Determine the [x, y] coordinate at the center of the cell enclosing the given text.  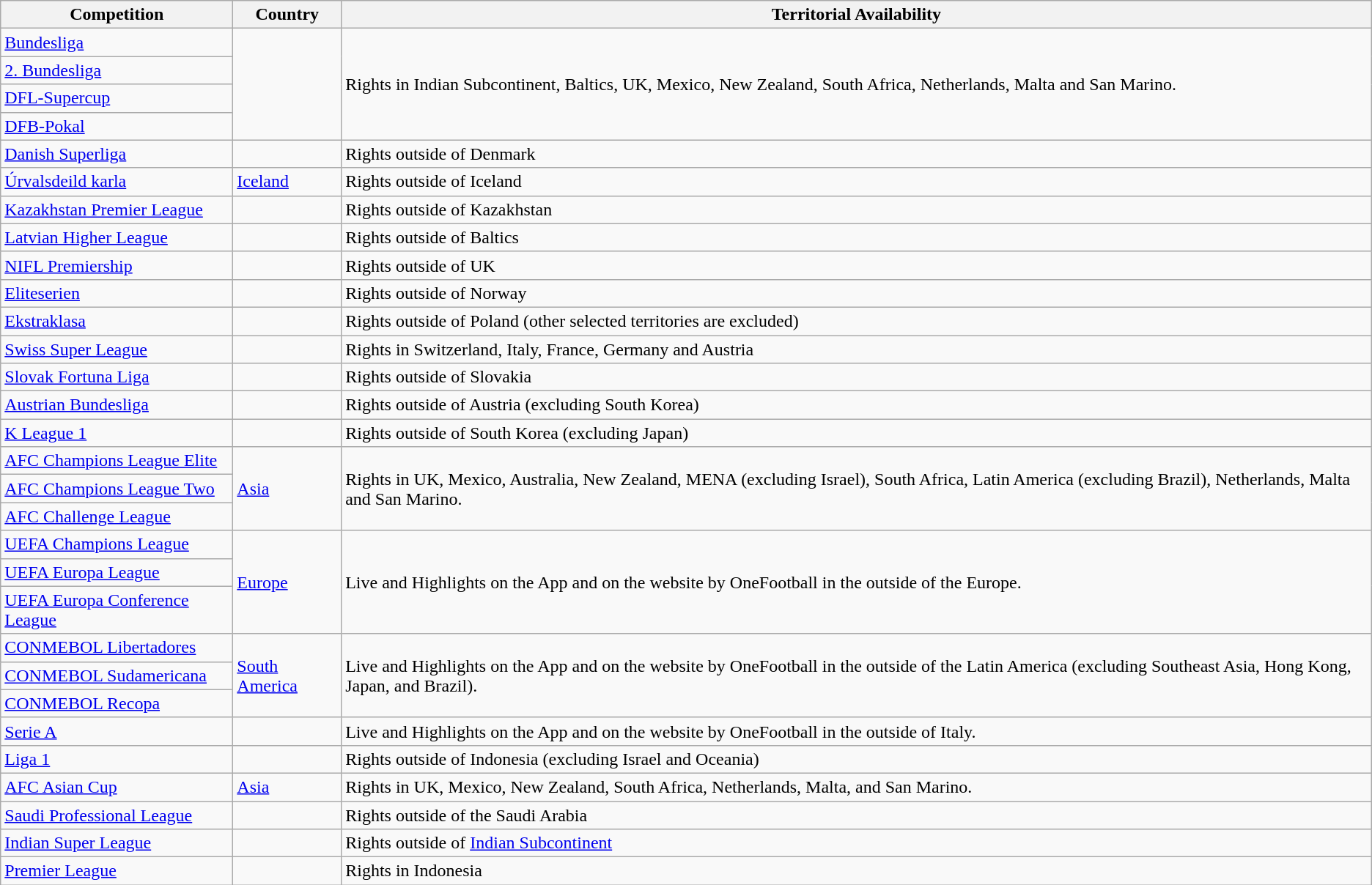
Live and Highlights on the App and on the website by OneFootball in the outside of the Europe. [857, 582]
Serie A [117, 731]
Rights in Indonesia [857, 871]
Danish Superliga [117, 154]
UEFA Europa Conference League [117, 610]
Rights outside of Poland (other selected territories are excluded) [857, 321]
Rights outside of the Saudi Arabia [857, 815]
Iceland [287, 182]
Rights outside of Slovakia [857, 377]
Rights in Indian Subcontinent, Baltics, UK, Mexico, New Zealand, South Africa, Netherlands, Malta and San Marino. [857, 84]
DFL-Supercup [117, 98]
Liga 1 [117, 759]
Slovak Fortuna Liga [117, 377]
UEFA Champions League [117, 544]
Kazakhstan Premier League [117, 210]
Saudi Professional League [117, 815]
CONMEBOL Recopa [117, 703]
Ekstraklasa [117, 321]
Swiss Super League [117, 349]
Rights outside of South Korea (excluding Japan) [857, 433]
DFB-Pokal [117, 126]
Rights outside of UK [857, 265]
AFC Champions League Elite [117, 461]
Rights outside of Baltics [857, 237]
Eliteserien [117, 293]
CONMEBOL Libertadores [117, 648]
Country [287, 15]
Rights outside of Austria (excluding South Korea) [857, 405]
Rights in Switzerland, Italy, France, Germany and Austria [857, 349]
CONMEBOL Sudamericana [117, 675]
K League 1 [117, 433]
Live and Highlights on the App and on the website by OneFootball in the outside of Italy. [857, 731]
UEFA Europa League [117, 572]
AFC Asian Cup [117, 787]
South America [287, 675]
Rights in UK, Mexico, New Zealand, South Africa, Netherlands, Malta, and San Marino. [857, 787]
Premier League [117, 871]
Rights outside of Indian Subcontinent [857, 843]
Territorial Availability [857, 15]
Europe [287, 582]
Úrvalsdeild karla [117, 182]
AFC Challenge League [117, 516]
2. Bundesliga [117, 70]
Rights outside of Denmark [857, 154]
Austrian Bundesliga [117, 405]
Competition [117, 15]
Rights outside of Iceland [857, 182]
Rights outside of Norway [857, 293]
AFC Champions League Two [117, 489]
Bundesliga [117, 42]
Indian Super League [117, 843]
Rights outside of Kazakhstan [857, 210]
NIFL Premiership [117, 265]
Latvian Higher League [117, 237]
Rights outside of Indonesia (excluding Israel and Oceania) [857, 759]
